Output the (x, y) coordinate of the center of the cell containing the given text.  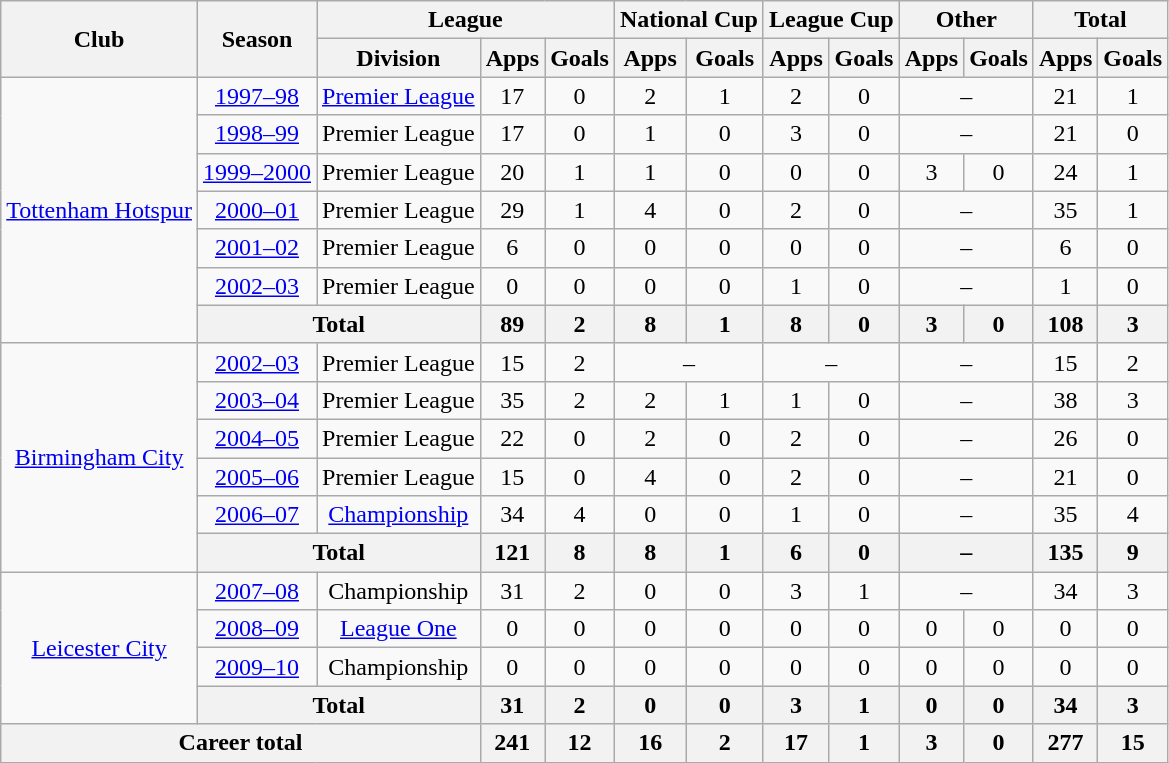
2004–05 (256, 438)
16 (650, 743)
Season (256, 39)
241 (512, 743)
2005–06 (256, 477)
1997–98 (256, 96)
League Cup (831, 20)
Birmingham City (100, 457)
Other (966, 20)
24 (1065, 172)
121 (512, 553)
Career total (240, 743)
League (465, 20)
2003–04 (256, 400)
Division (398, 58)
9 (1133, 553)
1998–99 (256, 134)
Club (100, 39)
38 (1065, 400)
League One (398, 629)
89 (512, 324)
2008–09 (256, 629)
2001–02 (256, 248)
12 (580, 743)
Tottenham Hotspur (100, 210)
20 (512, 172)
2007–08 (256, 591)
Leicester City (100, 648)
2000–01 (256, 210)
1999–2000 (256, 172)
National Cup (688, 20)
22 (512, 438)
26 (1065, 438)
108 (1065, 324)
277 (1065, 743)
135 (1065, 553)
2009–10 (256, 667)
29 (512, 210)
2006–07 (256, 515)
